Determine the [x, y] coordinate at the center of the cell enclosing the given text.  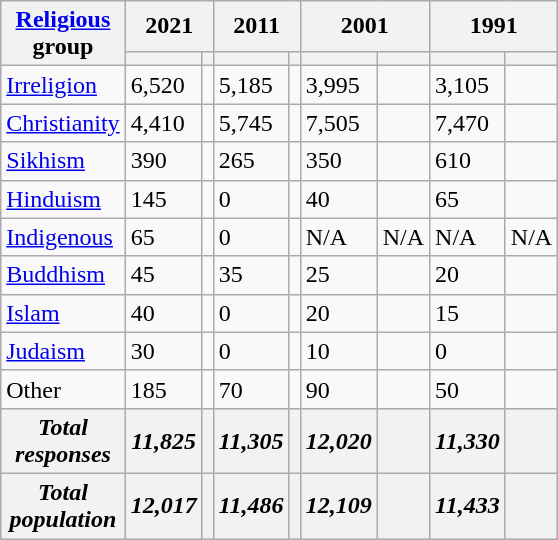
12,109 [338, 506]
45 [164, 275]
Religiousgroup [63, 34]
35 [251, 275]
11,825 [164, 440]
350 [338, 161]
185 [164, 389]
3,995 [338, 85]
Judaism [63, 351]
Christianity [63, 123]
11,330 [468, 440]
7,505 [338, 123]
3,105 [468, 85]
11,433 [468, 506]
Buddhism [63, 275]
2001 [364, 26]
Irreligion [63, 85]
1991 [494, 26]
11,305 [251, 440]
15 [468, 313]
Indigenous [63, 237]
Totalpopulation [63, 506]
25 [338, 275]
2021 [169, 26]
12,020 [338, 440]
5,185 [251, 85]
Totalresponses [63, 440]
4,410 [164, 123]
Hinduism [63, 199]
390 [164, 161]
90 [338, 389]
30 [164, 351]
Sikhism [63, 161]
Other [63, 389]
6,520 [164, 85]
145 [164, 199]
50 [468, 389]
70 [251, 389]
2011 [256, 26]
10 [338, 351]
11,486 [251, 506]
5,745 [251, 123]
Islam [63, 313]
12,017 [164, 506]
7,470 [468, 123]
265 [251, 161]
610 [468, 161]
